For the text-containing cell, return its midpoint in [x, y] coordinate format. 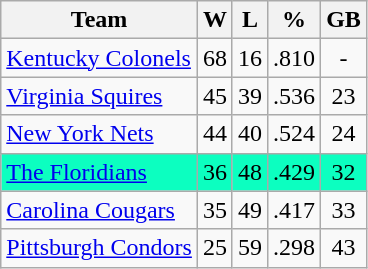
.536 [294, 96]
35 [214, 210]
Kentucky Colonels [100, 58]
W [214, 20]
L [250, 20]
.524 [294, 134]
36 [214, 172]
25 [214, 248]
33 [344, 210]
48 [250, 172]
.298 [294, 248]
43 [344, 248]
.810 [294, 58]
Pittsburgh Condors [100, 248]
24 [344, 134]
16 [250, 58]
23 [344, 96]
45 [214, 96]
32 [344, 172]
39 [250, 96]
Carolina Cougars [100, 210]
The Floridians [100, 172]
.429 [294, 172]
- [344, 58]
44 [214, 134]
Virginia Squires [100, 96]
GB [344, 20]
49 [250, 210]
.417 [294, 210]
Team [100, 20]
New York Nets [100, 134]
59 [250, 248]
40 [250, 134]
% [294, 20]
68 [214, 58]
